Search for the cell housing the specified text and yield its [X, Y] center coordinate. 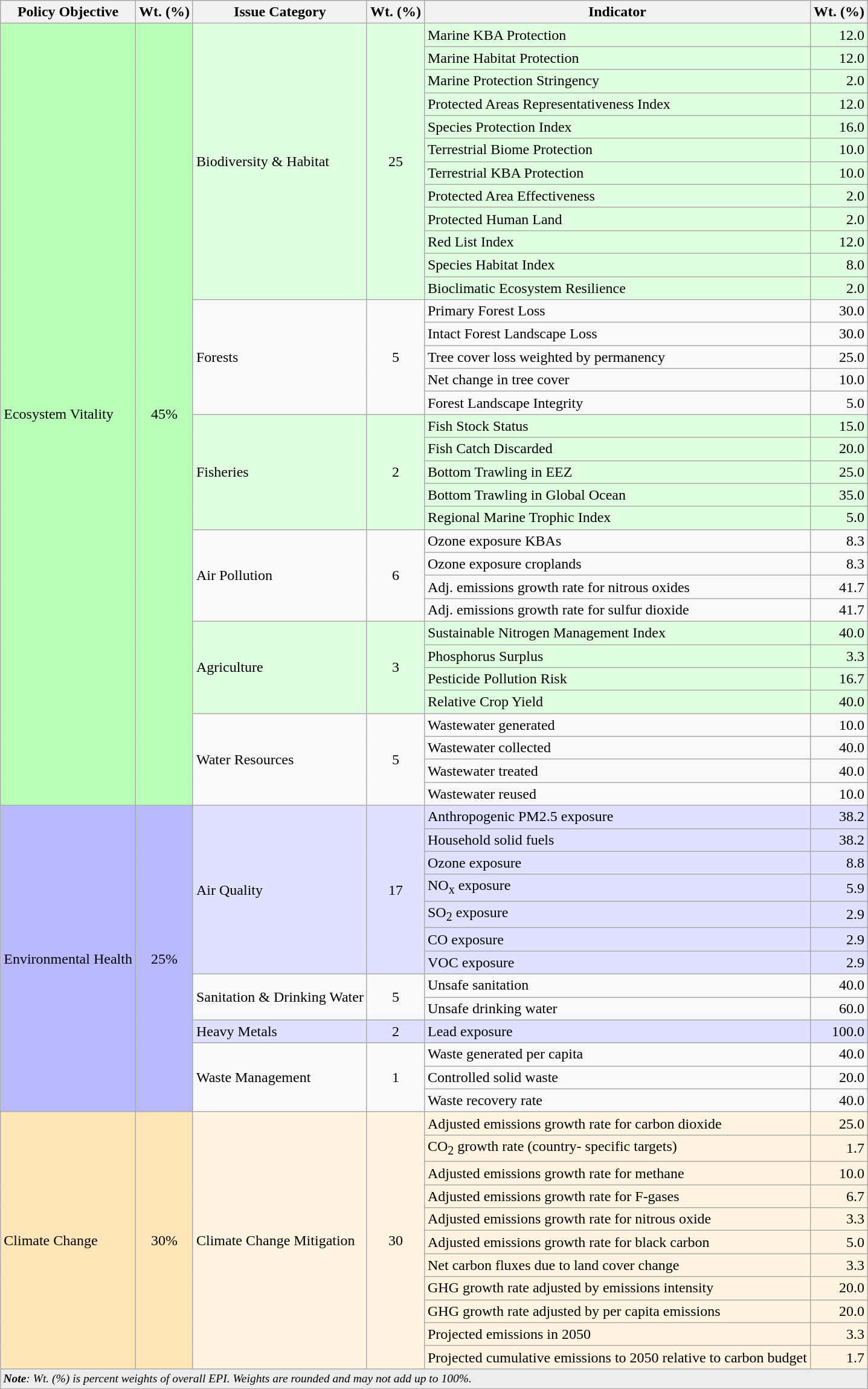
Water Resources [280, 759]
Indicator [617, 12]
CO2 growth rate (country- specific targets) [617, 1148]
Protected Areas Representativeness Index [617, 104]
Projected emissions in 2050 [617, 1334]
Wastewater generated [617, 725]
6 [395, 575]
Waste recovery rate [617, 1100]
Fish Stock Status [617, 426]
Unsafe sanitation [617, 985]
45% [164, 414]
Adjusted emissions growth rate for methane [617, 1173]
SO2 exposure [617, 914]
Agriculture [280, 667]
Wastewater collected [617, 748]
Wastewater treated [617, 771]
Ozone exposure KBAs [617, 541]
Heavy Metals [280, 1031]
Adjusted emissions growth rate for nitrous oxide [617, 1219]
Net carbon fluxes due to land cover change [617, 1265]
Forests [280, 357]
Pesticide Pollution Risk [617, 679]
Species Protection Index [617, 127]
Fisheries [280, 472]
Relative Crop Yield [617, 702]
Issue Category [280, 12]
Intact Forest Landscape Loss [617, 334]
VOC exposure [617, 962]
8.0 [838, 265]
Protected Area Effectiveness [617, 196]
Waste Management [280, 1077]
Bottom Trawling in Global Ocean [617, 495]
Phosphorus Surplus [617, 656]
Adj. emissions growth rate for sulfur dioxide [617, 610]
Marine KBA Protection [617, 35]
Climate Change Mitigation [280, 1240]
Marine Habitat Protection [617, 58]
Adjusted emissions growth rate for F-gases [617, 1196]
Regional Marine Trophic Index [617, 518]
Household solid fuels [617, 840]
Ecosystem Vitality [68, 414]
Waste generated per capita [617, 1054]
Ozone exposure [617, 863]
1 [395, 1077]
Forest Landscape Integrity [617, 403]
Sustainable Nitrogen Management Index [617, 633]
35.0 [838, 495]
Adjusted emissions growth rate for carbon dioxide [617, 1123]
16.0 [838, 127]
Environmental Health [68, 958]
GHG growth rate adjusted by per capita emissions [617, 1311]
Species Habitat Index [617, 265]
Projected cumulative emissions to 2050 relative to carbon budget [617, 1357]
Adj. emissions growth rate for nitrous oxides [617, 587]
30 [395, 1240]
Adjusted emissions growth rate for black carbon [617, 1242]
Wastewater reused [617, 794]
15.0 [838, 426]
16.7 [838, 679]
Red List Index [617, 242]
Tree cover loss weighted by permanency [617, 357]
17 [395, 889]
Note: Wt. (%) is percent weights of overall EPI. Weights are rounded and may not add up to 100%. [434, 1379]
Sanitation & Drinking Water [280, 997]
Lead exposure [617, 1031]
Air Pollution [280, 575]
Ozone exposure croplands [617, 564]
Climate Change [68, 1240]
Primary Forest Loss [617, 311]
6.7 [838, 1196]
5.9 [838, 888]
NOx exposure [617, 888]
25 [395, 162]
30% [164, 1240]
Bioclimatic Ecosystem Resilience [617, 288]
Marine Protection Stringency [617, 81]
Controlled solid waste [617, 1077]
CO exposure [617, 939]
Terrestrial KBA Protection [617, 173]
3 [395, 667]
Biodiversity & Habitat [280, 162]
Policy Objective [68, 12]
GHG growth rate adjusted by emissions intensity [617, 1288]
Net change in tree cover [617, 380]
Unsafe drinking water [617, 1008]
Anthropogenic PM2.5 exposure [617, 817]
Protected Human Land [617, 219]
60.0 [838, 1008]
100.0 [838, 1031]
Terrestrial Biome Protection [617, 150]
Bottom Trawling in EEZ [617, 472]
Air Quality [280, 889]
25% [164, 958]
Fish Catch Discarded [617, 449]
8.8 [838, 863]
